Identify which cell holds the provided text, then report its (X, Y) central coordinate. 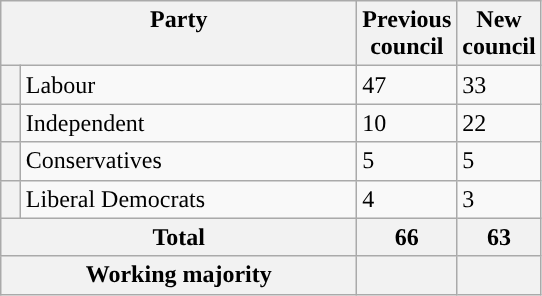
Total (179, 237)
47 (407, 85)
Labour (188, 85)
Previous council (407, 34)
Working majority (179, 275)
22 (499, 123)
33 (499, 85)
63 (499, 237)
Conservatives (188, 161)
Independent (188, 123)
3 (499, 199)
Liberal Democrats (188, 199)
Party (179, 34)
4 (407, 199)
10 (407, 123)
66 (407, 237)
New council (499, 34)
